Search for the cell housing the specified text and yield its (x, y) center coordinate. 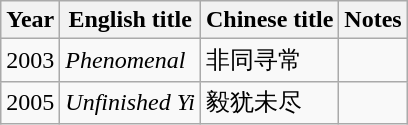
非同寻常 (269, 60)
2005 (30, 102)
Phenomenal (130, 60)
Notes (373, 20)
Chinese title (269, 20)
毅犹未尽 (269, 102)
Unfinished Yi (130, 102)
Year (30, 20)
2003 (30, 60)
English title (130, 20)
